Return the [X, Y] coordinate for the center point of the cell that contains the specified text.  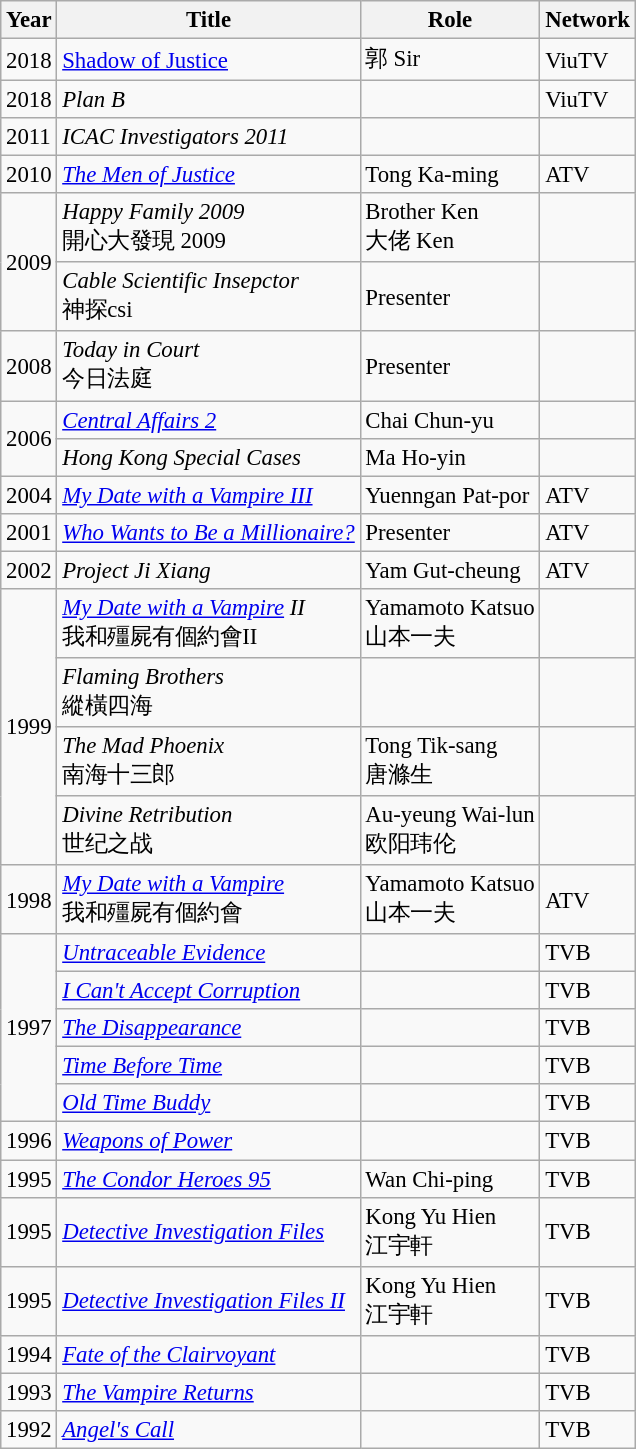
1992 [29, 1430]
Wan Chi-ping [450, 1179]
1996 [29, 1141]
2009 [29, 262]
The Vampire Returns [208, 1392]
Untraceable Evidence [208, 953]
Cable Scientific Insepctor 神探csi [208, 296]
Happy Family 2009 開心大發現 2009 [208, 228]
Hong Kong Special Cases [208, 457]
My Date with a Vampire 我和殭屍有個約會 [208, 900]
Time Before Time [208, 1066]
Old Time Buddy [208, 1103]
My Date with a Vampire III [208, 495]
Flaming Brothers 縱橫四海 [208, 692]
2001 [29, 532]
The Mad Phoenix 南海十三郎 [208, 762]
Detective Investigation Files II [208, 1300]
The Condor Heroes 95 [208, 1179]
2011 [29, 137]
My Date with a Vampire II 我和殭屍有個約會II [208, 624]
2010 [29, 175]
Today in Court 今日法庭 [208, 366]
Yuenngan Pat-por [450, 495]
Central Affairs 2 [208, 420]
I Can't Accept Corruption [208, 991]
1994 [29, 1354]
郭 Sir [450, 60]
1997 [29, 1028]
Yam Gut-cheung [450, 570]
Tong Tik-sang唐滌生 [450, 762]
Title [208, 20]
Chai Chun-yu [450, 420]
Divine Retribution 世纪之战 [208, 830]
2008 [29, 366]
Ma Ho-yin [450, 457]
1999 [29, 727]
Shadow of Justice [208, 60]
Fate of the Clairvoyant [208, 1354]
2004 [29, 495]
The Men of Justice [208, 175]
Angel's Call [208, 1430]
Role [450, 20]
1998 [29, 900]
ICAC Investigators 2011 [208, 137]
Project Ji Xiang [208, 570]
Who Wants to Be a Millionaire? [208, 532]
1993 [29, 1392]
Network [588, 20]
Weapons of Power [208, 1141]
2006 [29, 438]
Au-yeung Wai-lun欧阳玮伦 [450, 830]
Brother Ken 大佬 Ken [450, 228]
The Disappearance [208, 1028]
2002 [29, 570]
Plan B [208, 100]
Tong Ka-ming [450, 175]
Year [29, 20]
Detective Investigation Files [208, 1232]
